Locate the cell with the specified text and output its [X, Y] center coordinate. 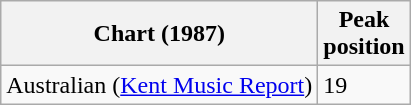
Australian (Kent Music Report) [160, 85]
Chart (1987) [160, 34]
19 [364, 85]
Peakposition [364, 34]
